Return the (X, Y) coordinate for the center point of the cell that contains the specified text.  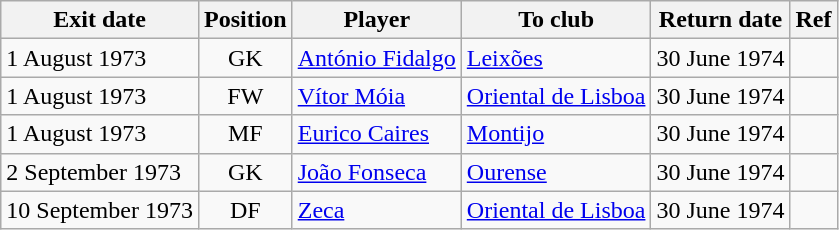
Zeca (376, 210)
João Fonseca (376, 172)
Montijo (556, 134)
Player (376, 20)
FW (245, 96)
2 September 1973 (100, 172)
Ref (814, 20)
Ourense (556, 172)
Position (245, 20)
Leixões (556, 58)
Return date (720, 20)
10 September 1973 (100, 210)
DF (245, 210)
MF (245, 134)
Eurico Caires (376, 134)
To club (556, 20)
Exit date (100, 20)
Vítor Móia (376, 96)
António Fidalgo (376, 58)
